Capture the cell that displays the provided text and extract its (x, y) central coordinate. 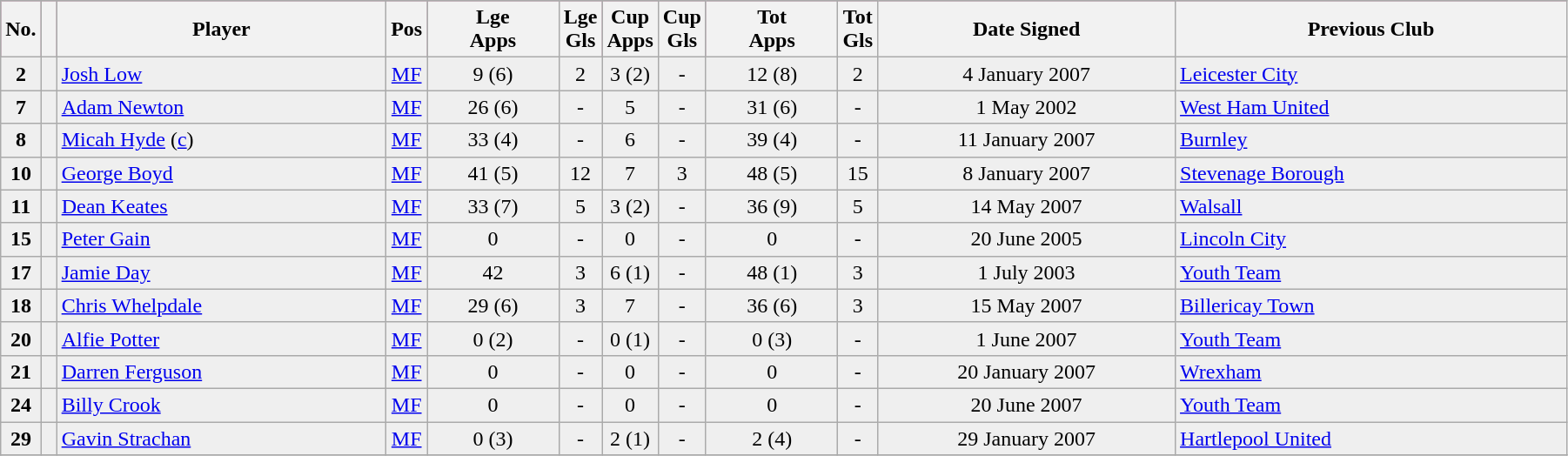
LgeGls (580, 30)
12 (580, 173)
TotGls (858, 30)
29 January 2007 (1027, 438)
9 (6) (493, 74)
Darren Ferguson (221, 372)
20 (21, 339)
Burnley (1371, 140)
11 (21, 206)
29 (21, 438)
0 (1) (630, 339)
Jamie Day (221, 272)
Wrexham (1371, 372)
Peter Gain (221, 239)
1 June 2007 (1027, 339)
0 (2) (493, 339)
39 (4) (771, 140)
12 (8) (771, 74)
Date Signed (1027, 30)
20 June 2007 (1027, 405)
8 January 2007 (1027, 173)
36 (9) (771, 206)
George Boyd (221, 173)
Josh Low (221, 74)
4 January 2007 (1027, 74)
Lincoln City (1371, 239)
10 (21, 173)
6 (630, 140)
Leicester City (1371, 74)
20 January 2007 (1027, 372)
Billy Crook (221, 405)
TotApps (771, 30)
29 (6) (493, 305)
Alfie Potter (221, 339)
Micah Hyde (c) (221, 140)
No. (21, 30)
Hartlepool United (1371, 438)
Chris Whelpdale (221, 305)
2 (1) (630, 438)
17 (21, 272)
18 (21, 305)
1 May 2002 (1027, 107)
15 May 2007 (1027, 305)
14 May 2007 (1027, 206)
20 June 2005 (1027, 239)
West Ham United (1371, 107)
21 (21, 372)
36 (6) (771, 305)
24 (21, 405)
26 (6) (493, 107)
Walsall (1371, 206)
33 (4) (493, 140)
31 (6) (771, 107)
41 (5) (493, 173)
42 (493, 272)
6 (1) (630, 272)
33 (7) (493, 206)
8 (21, 140)
11 January 2007 (1027, 140)
CupGls (682, 30)
LgeApps (493, 30)
Billericay Town (1371, 305)
Stevenage Borough (1371, 173)
Gavin Strachan (221, 438)
Pos (407, 30)
Player (221, 30)
2 (4) (771, 438)
CupApps (630, 30)
48 (1) (771, 272)
Previous Club (1371, 30)
1 July 2003 (1027, 272)
48 (5) (771, 173)
Adam Newton (221, 107)
Dean Keates (221, 206)
